From the cell containing the given text, extract its center point as (x, y) coordinate. 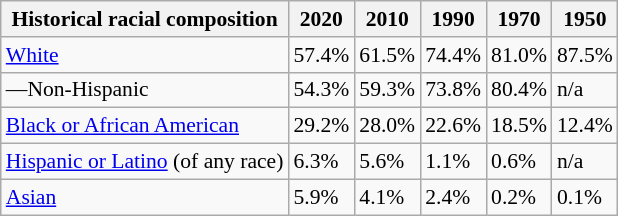
54.3% (321, 90)
White (145, 55)
5.6% (387, 162)
81.0% (519, 55)
80.4% (519, 90)
59.3% (387, 90)
74.4% (453, 55)
28.0% (387, 126)
Asian (145, 197)
73.8% (453, 90)
2020 (321, 19)
2010 (387, 19)
87.5% (585, 55)
1990 (453, 19)
18.5% (519, 126)
57.4% (321, 55)
—Non-Hispanic (145, 90)
1970 (519, 19)
1950 (585, 19)
Historical racial composition (145, 19)
12.4% (585, 126)
61.5% (387, 55)
0.6% (519, 162)
1.1% (453, 162)
6.3% (321, 162)
Black or African American (145, 126)
29.2% (321, 126)
0.1% (585, 197)
0.2% (519, 197)
5.9% (321, 197)
4.1% (387, 197)
22.6% (453, 126)
Hispanic or Latino (of any race) (145, 162)
2.4% (453, 197)
